Output the [X, Y] coordinate of the center of the cell containing the given text.  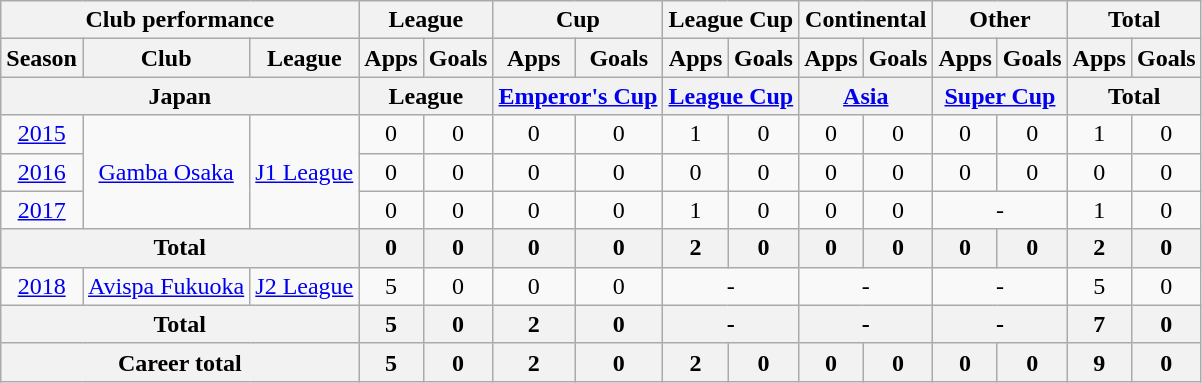
J1 League [304, 172]
2016 [42, 172]
2017 [42, 210]
Other [1000, 20]
Continental [866, 20]
Career total [180, 362]
Club [166, 58]
2018 [42, 286]
Japan [180, 96]
9 [1099, 362]
2015 [42, 134]
Club performance [180, 20]
Avispa Fukuoka [166, 286]
Gamba Osaka [166, 172]
7 [1099, 324]
Cup [578, 20]
J2 League [304, 286]
Super Cup [1000, 96]
Emperor's Cup [578, 96]
Asia [866, 96]
Season [42, 58]
